Pinpoint the cell where the given text exists, returning its [X, Y] midpoint coordinate. 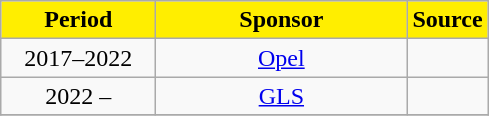
Opel [282, 58]
Sponsor [282, 20]
Period [78, 20]
Source [448, 20]
2022 – [78, 96]
GLS [282, 96]
2017–2022 [78, 58]
